Return the (X, Y) coordinate for the center point of the cell that contains the specified text.  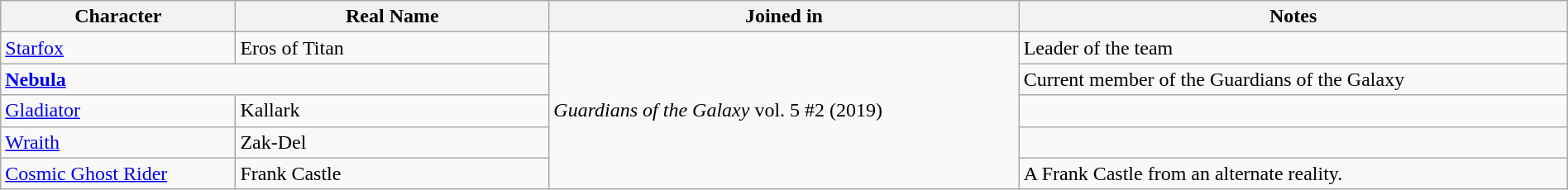
Kallark (392, 111)
Guardians of the Galaxy vol. 5 #2 (2019) (784, 111)
Frank Castle (392, 173)
Eros of Titan (392, 48)
Real Name (392, 17)
Leader of the team (1293, 48)
Nebula (275, 79)
Joined in (784, 17)
Character (118, 17)
Notes (1293, 17)
Starfox (118, 48)
Cosmic Ghost Rider (118, 173)
Wraith (118, 142)
Current member of the Guardians of the Galaxy (1293, 79)
Gladiator (118, 111)
Zak-Del (392, 142)
A Frank Castle from an alternate reality. (1293, 173)
